Return (x, y) of the center of cell containing provided text 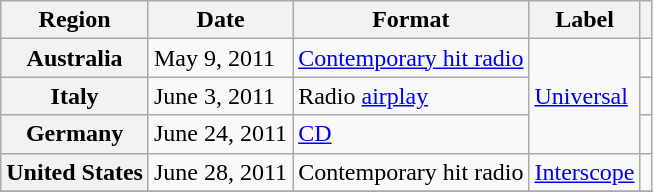
June 3, 2011 (220, 96)
Italy (75, 96)
Radio airplay (411, 96)
Date (220, 20)
Format (411, 20)
Interscope (584, 172)
Australia (75, 58)
June 24, 2011 (220, 134)
Germany (75, 134)
United States (75, 172)
Region (75, 20)
Universal (584, 96)
June 28, 2011 (220, 172)
Label (584, 20)
CD (411, 134)
May 9, 2011 (220, 58)
